From the cell containing the given text, extract its center point as (X, Y) coordinate. 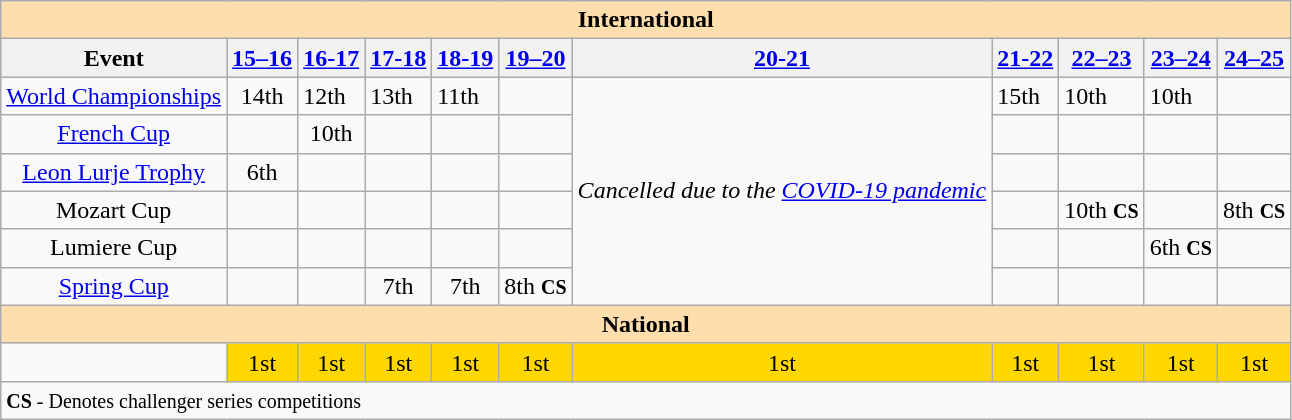
6th CS (1180, 248)
Spring Cup (114, 286)
10th CS (1102, 210)
14th (262, 96)
National (646, 324)
21-22 (1026, 58)
6th (262, 172)
International (646, 20)
CS - Denotes challenger series competitions (646, 400)
16-17 (332, 58)
Mozart Cup (114, 210)
23–24 (1180, 58)
15th (1026, 96)
24–25 (1254, 58)
12th (332, 96)
15–16 (262, 58)
World Championships (114, 96)
Leon Lurje Trophy (114, 172)
Event (114, 58)
French Cup (114, 134)
22–23 (1102, 58)
20-21 (782, 58)
Lumiere Cup (114, 248)
13th (398, 96)
19–20 (536, 58)
11th (466, 96)
18-19 (466, 58)
17-18 (398, 58)
Cancelled due to the COVID-19 pandemic (782, 191)
